Extract the [X, Y] coordinate from the center of the cell holding the provided text.  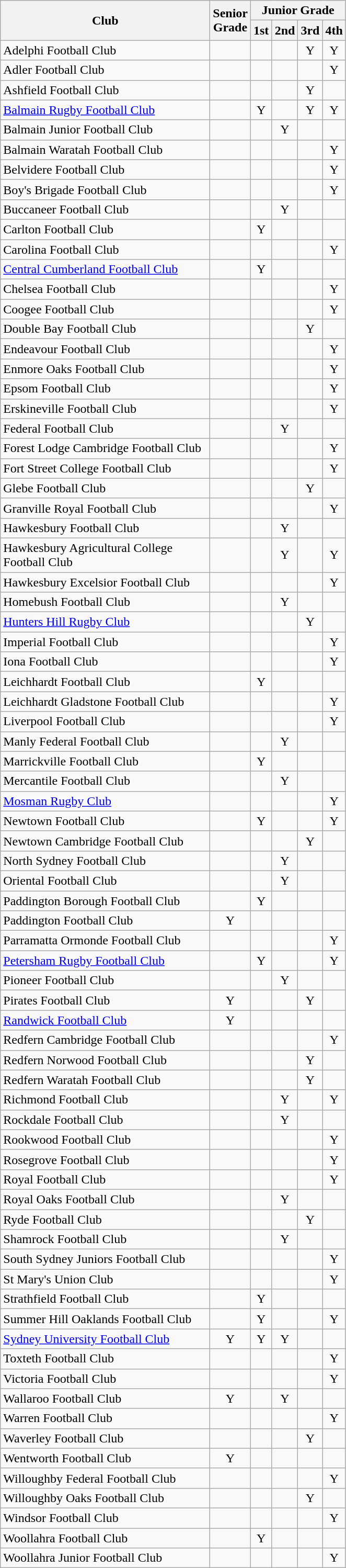
Iona Football Club [106, 662]
Fort Street College Football Club [106, 468]
2nd [285, 30]
Parramatta Ormonde Football Club [106, 941]
Redfern Norwood Football Club [106, 1060]
Willoughby Federal Football Club [106, 1478]
1st [261, 30]
Adler Football Club [106, 70]
Balmain Junior Football Club [106, 130]
Royal Football Club [106, 1179]
Double Bay Football Club [106, 329]
Adelphi Football Club [106, 50]
Granville Royal Football Club [106, 508]
North Sydney Football Club [106, 861]
Leichhardt Gladstone Football Club [106, 702]
Marrickville Football Club [106, 761]
Summer Hill Oaklands Football Club [106, 1319]
South Sydney Juniors Football Club [106, 1259]
Rookwood Football Club [106, 1140]
Woollahra Junior Football Club [106, 1558]
Senior Grade [230, 20]
Richmond Football Club [106, 1100]
Pioneer Football Club [106, 980]
Newtown Cambridge Football Club [106, 841]
Strathfield Football Club [106, 1299]
Petersham Rugby Football Club [106, 961]
Willoughby Oaks Football Club [106, 1498]
Manly Federal Football Club [106, 741]
Ashfield Football Club [106, 90]
Ryde Football Club [106, 1220]
Windsor Football Club [106, 1518]
Carolina Football Club [106, 250]
Paddington Football Club [106, 921]
Paddington Borough Football Club [106, 900]
Hawkesbury Football Club [106, 528]
Central Cumberland Football Club [106, 269]
Epsom Football Club [106, 389]
Randwick Football Club [106, 1020]
Balmain Waratah Football Club [106, 150]
Liverpool Football Club [106, 721]
Hawkesbury Agricultural College Football Club [106, 555]
Imperial Football Club [106, 642]
Federal Football Club [106, 428]
Carlton Football Club [106, 229]
Club [106, 20]
Hunters Hill Rugby Club [106, 622]
Balmain Rugby Football Club [106, 110]
Redfern Waratah Football Club [106, 1080]
Pirates Football Club [106, 1000]
3rd [310, 30]
Shamrock Football Club [106, 1239]
Sydney University Football Club [106, 1339]
Mosman Rugby Club [106, 801]
Toxteth Football Club [106, 1359]
Woollahra Football Club [106, 1538]
Homebush Football Club [106, 602]
St Mary's Union Club [106, 1279]
Enmore Oaks Football Club [106, 369]
Buccaneer Football Club [106, 209]
Wentworth Football Club [106, 1458]
Coogee Football Club [106, 309]
Rosegrove Football Club [106, 1159]
Waverley Football Club [106, 1438]
Mercantile Football Club [106, 781]
Redfern Cambridge Football Club [106, 1040]
Junior Grade [298, 10]
Glebe Football Club [106, 488]
Belvidere Football Club [106, 170]
Endeavour Football Club [106, 349]
Hawkesbury Excelsior Football Club [106, 582]
Rockdale Football Club [106, 1120]
Victoria Football Club [106, 1379]
Newtown Football Club [106, 821]
Oriental Football Club [106, 881]
Warren Football Club [106, 1418]
Forest Lodge Cambridge Football Club [106, 448]
Royal Oaks Football Club [106, 1199]
Erskineville Football Club [106, 409]
4th [334, 30]
Leichhardt Football Club [106, 682]
Wallaroo Football Club [106, 1398]
Boy's Brigade Football Club [106, 189]
Chelsea Football Club [106, 289]
